Search for the cell housing the specified text and yield its (X, Y) center coordinate. 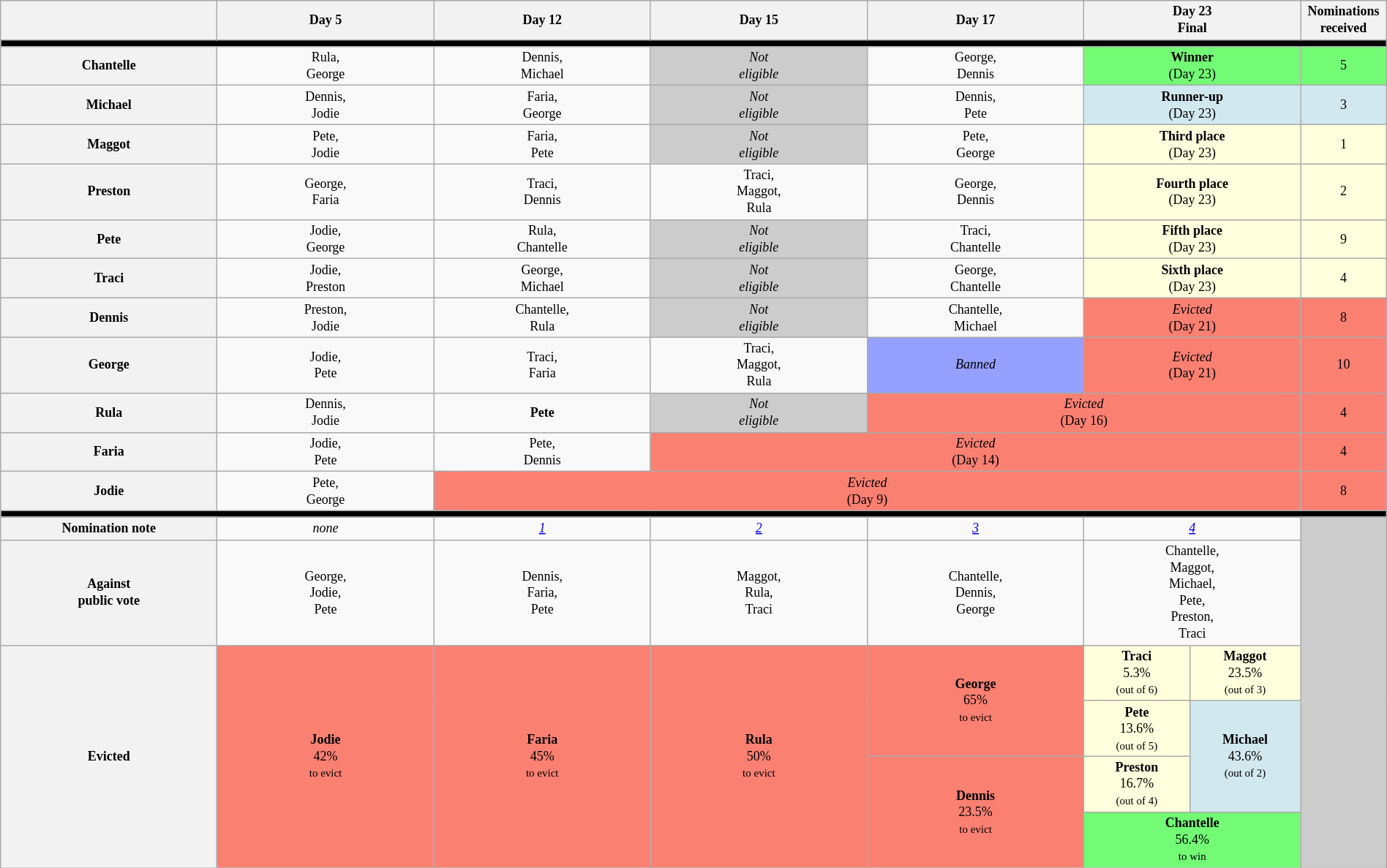
Day 5 (326, 20)
Faria,George (542, 105)
9 (1343, 239)
Winner(Day 23) (1192, 66)
Day 17 (975, 20)
Day 23Final (1192, 20)
Rula50%to evict (759, 756)
George (109, 365)
Faria,Pete (542, 144)
Chantelle,Michael (975, 318)
Maggot23.5%(out of 3) (1245, 673)
George65%to evict (975, 701)
Nomination note (109, 528)
Rula,Chantelle (542, 239)
Dennis23.5%to evict (975, 812)
George,Jodie,Pete (326, 592)
Nominationsreceived (1343, 20)
Preston16.7%(out of 4) (1137, 784)
George,Faria (326, 192)
Evicted (109, 756)
Day 12 (542, 20)
Maggot,Rula,Traci (759, 592)
Traci5.3%(out of 6) (1137, 673)
Faria (109, 452)
Dennis,Pete (975, 105)
Third place(Day 23) (1192, 144)
Chantelle,Dennis,George (975, 592)
Traci,Dennis (542, 192)
Dennis,Faria,Pete (542, 592)
Chantelle56.4%to win (1192, 840)
Traci,Chantelle (975, 239)
Pete,Dennis (542, 452)
Traci,Faria (542, 365)
Chantelle,Rula (542, 318)
Dennis,Michael (542, 66)
Banned (975, 365)
Jodie42%to evict (326, 756)
Evicted(Day 9) (868, 491)
5 (1343, 66)
Dennis (109, 318)
Faria45%to evict (542, 756)
Fourth place(Day 23) (1192, 192)
George,Michael (542, 279)
Sixth place(Day 23) (1192, 279)
10 (1343, 365)
Traci (109, 279)
Rula (109, 412)
Rula,George (326, 66)
Evicted(Day 14) (976, 452)
Runner-up(Day 23) (1192, 105)
Chantelle (109, 66)
Michael (109, 105)
Michael43.6%(out of 2) (1245, 756)
Day 15 (759, 20)
none (326, 528)
George,Chantelle (975, 279)
Againstpublic vote (109, 592)
Preston,Jodie (326, 318)
Fifth place(Day 23) (1192, 239)
Pete,Jodie (326, 144)
Maggot (109, 144)
Preston (109, 192)
Jodie (109, 491)
Chantelle,Maggot,Michael,Pete,Preston,Traci (1192, 592)
Pete13.6%(out of 5) (1137, 728)
Jodie,Preston (326, 279)
Evicted(Day 16) (1083, 412)
Jodie,George (326, 239)
